Find where the given text appears and provide that cell's center as (X, Y) coordinate. 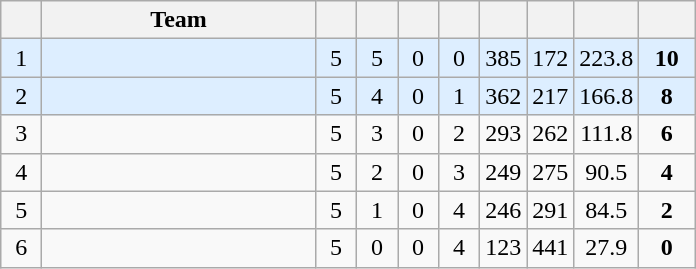
249 (504, 172)
275 (550, 172)
166.8 (606, 96)
111.8 (606, 134)
362 (504, 96)
123 (504, 248)
246 (504, 210)
8 (667, 96)
217 (550, 96)
Team (179, 20)
385 (504, 58)
262 (550, 134)
27.9 (606, 248)
223.8 (606, 58)
84.5 (606, 210)
10 (667, 58)
293 (504, 134)
90.5 (606, 172)
172 (550, 58)
291 (550, 210)
441 (550, 248)
